Return (X, Y) of the center of cell containing provided text 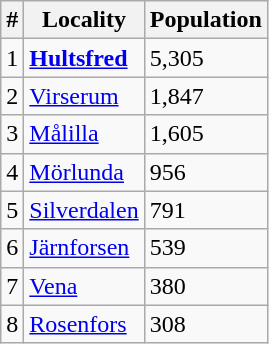
1 (12, 58)
Mörlunda (84, 172)
Hultsfred (84, 58)
380 (206, 286)
# (12, 20)
1,847 (206, 96)
8 (12, 324)
956 (206, 172)
539 (206, 248)
Silverdalen (84, 210)
1,605 (206, 134)
Rosenfors (84, 324)
4 (12, 172)
3 (12, 134)
6 (12, 248)
5 (12, 210)
2 (12, 96)
Locality (84, 20)
308 (206, 324)
Population (206, 20)
7 (12, 286)
791 (206, 210)
Järnforsen (84, 248)
Virserum (84, 96)
Vena (84, 286)
Målilla (84, 134)
5,305 (206, 58)
